For the text-containing cell, return its midpoint in (X, Y) coordinate format. 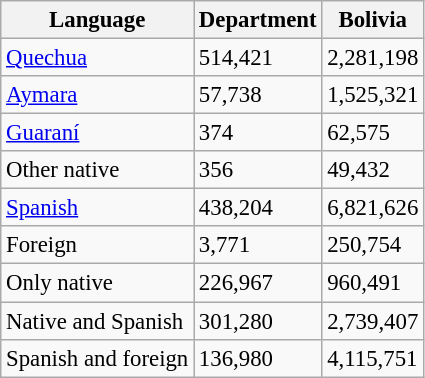
57,738 (258, 95)
3,771 (258, 245)
Language (98, 20)
Only native (98, 283)
Bolivia (373, 20)
4,115,751 (373, 358)
136,980 (258, 358)
960,491 (373, 283)
Aymara (98, 95)
Spanish and foreign (98, 358)
301,280 (258, 321)
356 (258, 170)
1,525,321 (373, 95)
2,281,198 (373, 58)
Other native (98, 170)
Department (258, 20)
Guaraní (98, 133)
226,967 (258, 283)
438,204 (258, 208)
250,754 (373, 245)
62,575 (373, 133)
49,432 (373, 170)
Native and Spanish (98, 321)
Foreign (98, 245)
374 (258, 133)
Spanish (98, 208)
Quechua (98, 58)
2,739,407 (373, 321)
6,821,626 (373, 208)
514,421 (258, 58)
